Extract the [x, y] coordinate from the center of the cell holding the provided text.  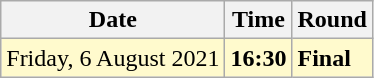
Final [332, 58]
Date [113, 20]
Round [332, 20]
Time [258, 20]
Friday, 6 August 2021 [113, 58]
16:30 [258, 58]
